Find where the given text appears and provide that cell's center as (x, y) coordinate. 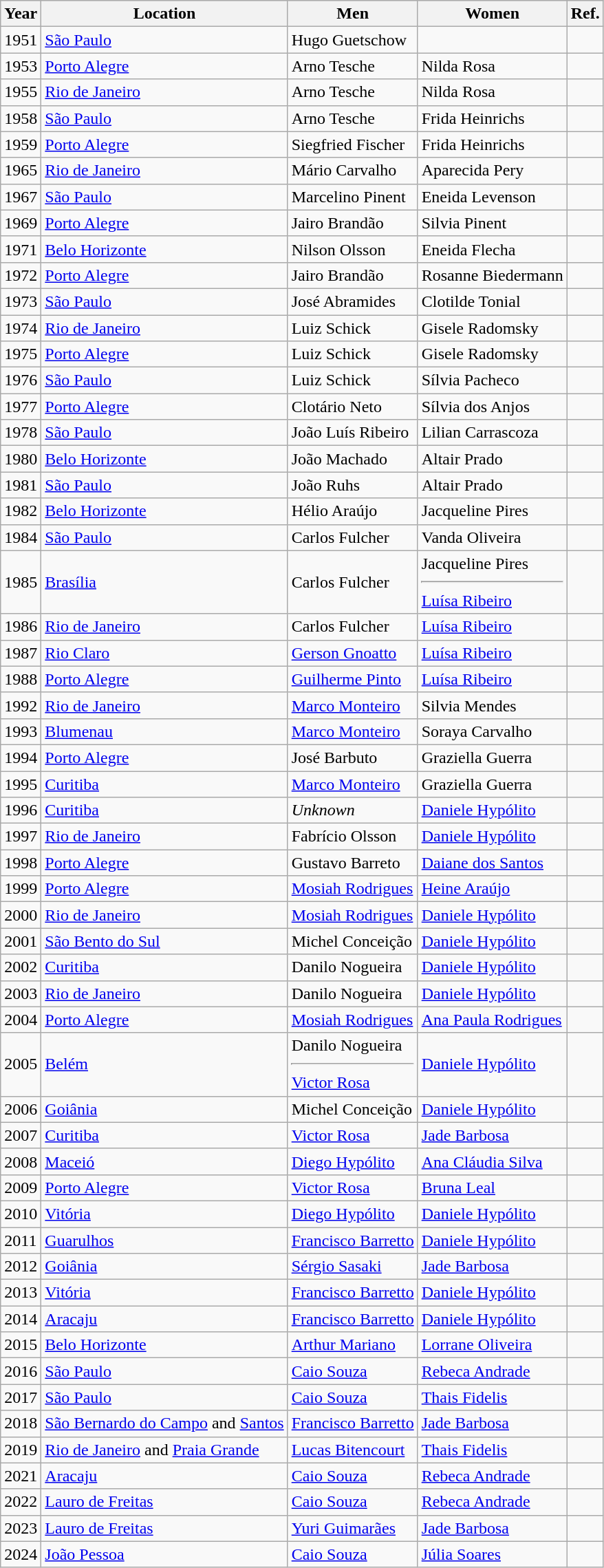
Silvia Mendes (493, 705)
Lilian Carrascoza (493, 433)
1975 (21, 354)
Women (493, 14)
1982 (21, 511)
Heine Araújo (493, 889)
2006 (21, 1109)
2013 (21, 1293)
2010 (21, 1214)
Location (164, 14)
2008 (21, 1161)
Lorrane Oliveira (493, 1345)
Clotilde Tonial (493, 301)
2009 (21, 1188)
2002 (21, 967)
Jacqueline Pires (493, 511)
Sérgio Sasaki (352, 1267)
1973 (21, 301)
Rio de Janeiro and Praia Grande (164, 1450)
2005 (21, 1064)
1976 (21, 380)
2012 (21, 1267)
1969 (21, 223)
Silvia Pinent (493, 223)
João Machado (352, 459)
Hélio Araújo (352, 511)
1988 (21, 679)
1971 (21, 249)
Eneida Flecha (493, 249)
2001 (21, 941)
Marcelino Pinent (352, 197)
José Barbuto (352, 758)
Ref. (585, 14)
1955 (21, 92)
2018 (21, 1424)
Aparecida Pery (493, 171)
2000 (21, 915)
2021 (21, 1476)
Siegfried Fischer (352, 144)
1996 (21, 810)
1999 (21, 889)
Vanda Oliveira (493, 537)
Hugo Guetschow (352, 40)
Daiane dos Santos (493, 863)
Rio Claro (164, 653)
Guilherme Pinto (352, 679)
1967 (21, 197)
Fabrício Olsson (352, 837)
São Bento do Sul (164, 941)
Jacqueline PiresLuísa Ribeiro (493, 582)
2016 (21, 1371)
João Pessoa (164, 1554)
São Bernardo do Campo and Santos (164, 1424)
1981 (21, 485)
Sílvia Pacheco (493, 380)
2024 (21, 1554)
1972 (21, 275)
1953 (21, 66)
1974 (21, 328)
Mário Carvalho (352, 171)
1978 (21, 433)
2007 (21, 1135)
1986 (21, 627)
Eneida Levenson (493, 197)
1998 (21, 863)
1980 (21, 459)
Sílvia dos Anjos (493, 407)
1984 (21, 537)
2017 (21, 1397)
1997 (21, 837)
Gustavo Barreto (352, 863)
1958 (21, 118)
1985 (21, 582)
João Luís Ribeiro (352, 433)
2004 (21, 1020)
1977 (21, 407)
1959 (21, 144)
1994 (21, 758)
2023 (21, 1528)
Men (352, 14)
2014 (21, 1319)
Maceió (164, 1161)
1951 (21, 40)
Guarulhos (164, 1241)
Soraya Carvalho (493, 731)
Belém (164, 1064)
2015 (21, 1345)
1993 (21, 731)
Clotário Neto (352, 407)
Nilson Olsson (352, 249)
2011 (21, 1241)
José Abramides (352, 301)
Unknown (352, 810)
1987 (21, 653)
Gerson Gnoatto (352, 653)
Júlia Soares (493, 1554)
1965 (21, 171)
Year (21, 14)
João Ruhs (352, 485)
Blumenau (164, 731)
1992 (21, 705)
Lucas Bitencourt (352, 1450)
Rosanne Biedermann (493, 275)
Ana Cláudia Silva (493, 1161)
1995 (21, 784)
Bruna Leal (493, 1188)
2003 (21, 994)
Arthur Mariano (352, 1345)
Brasília (164, 582)
Ana Paula Rodrigues (493, 1020)
Yuri Guimarães (352, 1528)
2022 (21, 1502)
2019 (21, 1450)
Danilo NogueiraVictor Rosa (352, 1064)
